Locate the cell with the specified text and output its [x, y] center coordinate. 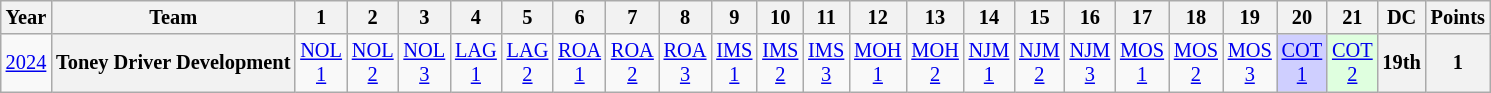
Points [1458, 17]
19 [1250, 17]
7 [632, 17]
12 [878, 17]
LAG1 [476, 63]
NOL2 [373, 63]
Year [26, 17]
21 [1352, 17]
NJM3 [1090, 63]
Team [173, 17]
16 [1090, 17]
10 [780, 17]
15 [1039, 17]
IMS3 [826, 63]
ROA2 [632, 63]
9 [734, 17]
18 [1196, 17]
NJM1 [989, 63]
MOS2 [1196, 63]
17 [1142, 17]
5 [528, 17]
11 [826, 17]
4 [476, 17]
IMS1 [734, 63]
DC [1402, 17]
COT1 [1302, 63]
IMS2 [780, 63]
19th [1402, 63]
MOH1 [878, 63]
20 [1302, 17]
14 [989, 17]
3 [424, 17]
2024 [26, 63]
NOL3 [424, 63]
COT2 [1352, 63]
NOL1 [321, 63]
8 [686, 17]
NJM2 [1039, 63]
ROA1 [580, 63]
MOH2 [934, 63]
2 [373, 17]
MOS3 [1250, 63]
6 [580, 17]
ROA3 [686, 63]
MOS1 [1142, 63]
13 [934, 17]
LAG2 [528, 63]
Toney Driver Development [173, 63]
